Scan for the cell matching the given text and deliver its (x, y) coordinate at center. 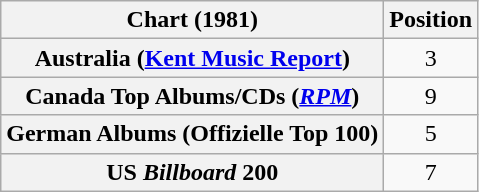
5 (431, 134)
Position (431, 20)
3 (431, 58)
9 (431, 96)
Canada Top Albums/CDs (RPM) (192, 96)
US Billboard 200 (192, 172)
German Albums (Offizielle Top 100) (192, 134)
Chart (1981) (192, 20)
7 (431, 172)
Australia (Kent Music Report) (192, 58)
